Extract the [X, Y] coordinate from the center of the cell holding the provided text.  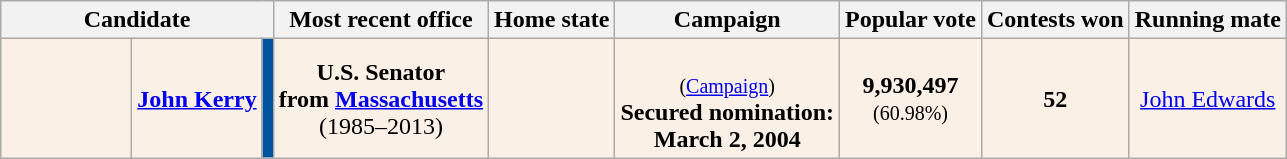
Contests won [1055, 20]
Candidate [138, 20]
(Campaign)Secured nomination: March 2, 2004 [728, 98]
John Kerry [197, 98]
Running mate [1208, 20]
U.S. Senator from Massachusetts(1985–2013) [380, 98]
Home state [552, 20]
John Edwards [1208, 98]
52 [1055, 98]
Campaign [728, 20]
Most recent office [380, 20]
Popular vote [911, 20]
9,930,497(60.98%) [911, 98]
